Locate the cell with the specified text and output its (x, y) center coordinate. 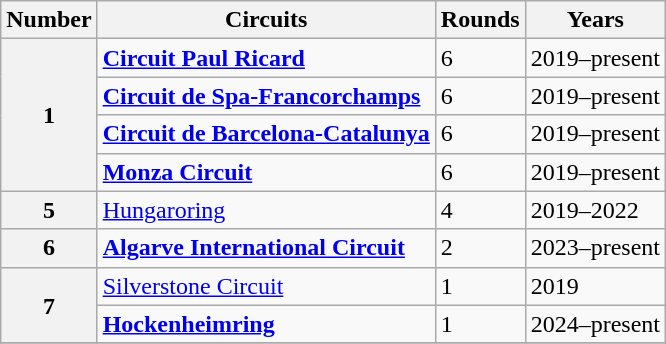
5 (49, 210)
Circuit de Barcelona-Catalunya (266, 134)
2019–2022 (595, 210)
Circuit Paul Ricard (266, 58)
2 (480, 248)
Hungaroring (266, 210)
2023–present (595, 248)
Silverstone Circuit (266, 286)
Circuit de Spa-Francorchamps (266, 96)
Rounds (480, 20)
Algarve International Circuit (266, 248)
2019 (595, 286)
Circuits (266, 20)
2024–present (595, 324)
Hockenheimring (266, 324)
7 (49, 305)
Years (595, 20)
Monza Circuit (266, 172)
Number (49, 20)
4 (480, 210)
